Return the (X, Y) coordinate for the center point of the cell that contains the specified text.  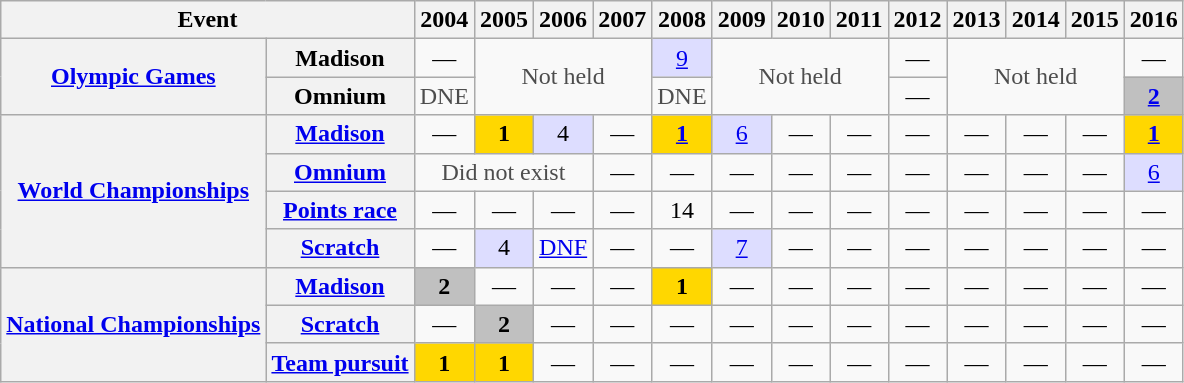
2010 (800, 20)
Event (208, 20)
2013 (976, 20)
2006 (564, 20)
2005 (504, 20)
National Championships (134, 324)
2007 (622, 20)
DNF (564, 248)
Points race (340, 210)
2014 (1036, 20)
2015 (1094, 20)
2016 (1154, 20)
2012 (918, 20)
14 (682, 210)
7 (742, 248)
Olympic Games (134, 77)
Did not exist (504, 172)
World Championships (134, 191)
2004 (444, 20)
2011 (859, 20)
9 (682, 58)
2009 (742, 20)
2008 (682, 20)
Team pursuit (340, 362)
